Provide the [X, Y] coordinate of the cell's center where the given text is located.  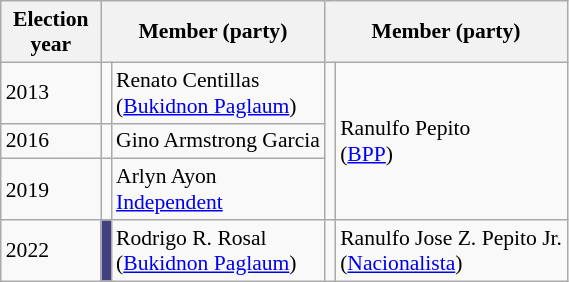
Ranulfo Jose Z. Pepito Jr.(Nacionalista) [451, 250]
2016 [51, 141]
2022 [51, 250]
Renato Centillas(Bukidnon Paglaum) [218, 92]
Ranulfo Pepito(BPP) [451, 141]
Rodrigo R. Rosal(Bukidnon Paglaum) [218, 250]
Electionyear [51, 32]
Arlyn AyonIndependent [218, 190]
Gino Armstrong Garcia [218, 141]
2019 [51, 190]
2013 [51, 92]
